Search for the cell housing the specified text and yield its [X, Y] center coordinate. 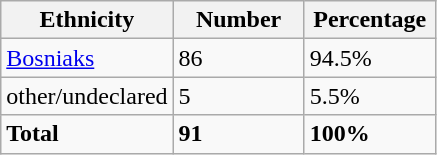
5.5% [370, 96]
91 [238, 134]
86 [238, 58]
94.5% [370, 58]
Ethnicity [87, 20]
100% [370, 134]
other/undeclared [87, 96]
Bosniaks [87, 58]
Number [238, 20]
5 [238, 96]
Total [87, 134]
Percentage [370, 20]
